Find where the given text appears and provide that cell's center as [x, y] coordinate. 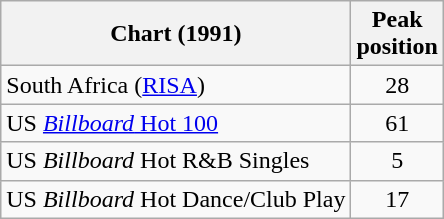
17 [397, 199]
US Billboard Hot Dance/Club Play [176, 199]
Chart (1991) [176, 34]
Peakposition [397, 34]
61 [397, 123]
5 [397, 161]
28 [397, 85]
South Africa (RISA) [176, 85]
US Billboard Hot 100 [176, 123]
US Billboard Hot R&B Singles [176, 161]
